Return [x, y] of the center of cell containing provided text 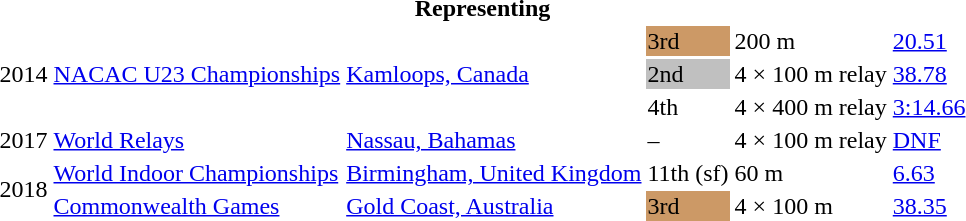
60 m [810, 173]
Kamloops, Canada [494, 74]
Commonwealth Games [197, 206]
– [688, 140]
4 × 100 m [810, 206]
Birmingham, United Kingdom [494, 173]
Gold Coast, Australia [494, 206]
2nd [688, 74]
World Indoor Championships [197, 173]
Nassau, Bahamas [494, 140]
World Relays [197, 140]
200 m [810, 41]
11th (sf) [688, 173]
4 × 400 m relay [810, 107]
NACAC U23 Championships [197, 74]
4th [688, 107]
